Scan for the cell matching the given text and deliver its [X, Y] coordinate at center. 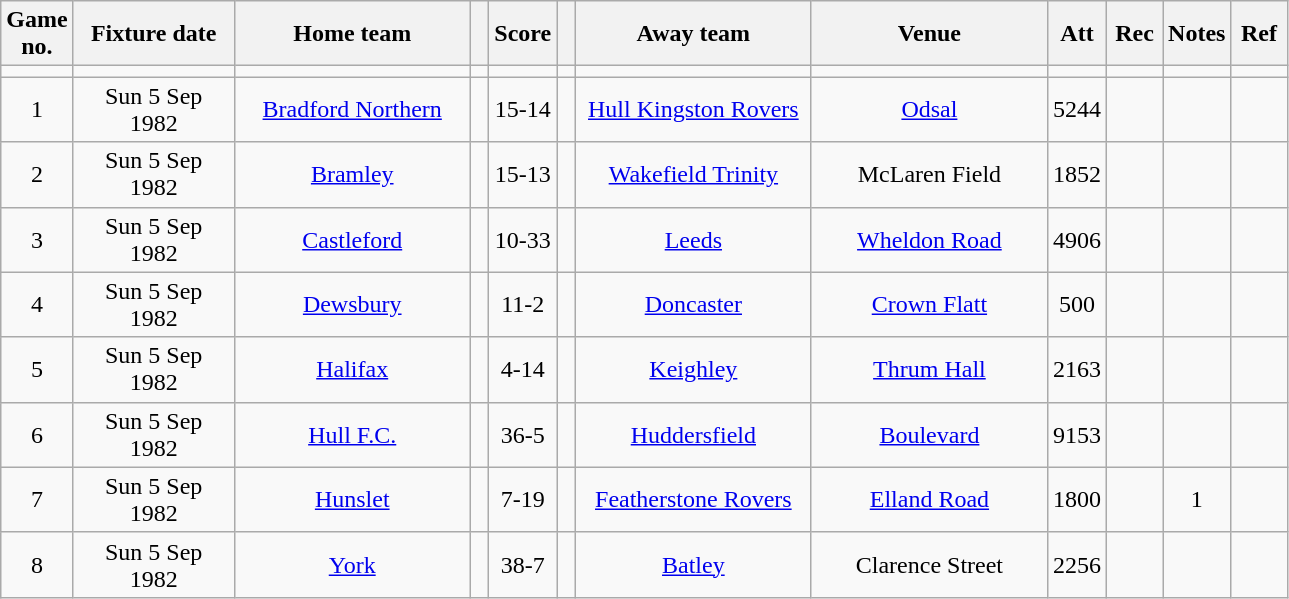
Away team [693, 34]
10-33 [523, 240]
Bradford Northern [352, 110]
Rec [1135, 34]
McLaren Field [929, 174]
Hull Kingston Rovers [693, 110]
Thrum Hall [929, 370]
Hunslet [352, 500]
Venue [929, 34]
Wakefield Trinity [693, 174]
Hull F.C. [352, 434]
5244 [1076, 110]
Fixture date [154, 34]
7-19 [523, 500]
Clarence Street [929, 564]
Castleford [352, 240]
Dewsbury [352, 304]
Wheldon Road [929, 240]
5 [37, 370]
1852 [1076, 174]
Odsal [929, 110]
Batley [693, 564]
Att [1076, 34]
36-5 [523, 434]
Score [523, 34]
2 [37, 174]
Elland Road [929, 500]
8 [37, 564]
15-14 [523, 110]
Ref [1259, 34]
Game no. [37, 34]
Halifax [352, 370]
4-14 [523, 370]
2256 [1076, 564]
Notes [1197, 34]
38-7 [523, 564]
York [352, 564]
11-2 [523, 304]
Home team [352, 34]
Doncaster [693, 304]
7 [37, 500]
15-13 [523, 174]
4 [37, 304]
Featherstone Rovers [693, 500]
Bramley [352, 174]
6 [37, 434]
Keighley [693, 370]
2163 [1076, 370]
4906 [1076, 240]
Leeds [693, 240]
1800 [1076, 500]
500 [1076, 304]
Crown Flatt [929, 304]
3 [37, 240]
9153 [1076, 434]
Boulevard [929, 434]
Huddersfield [693, 434]
